Return (X, Y) of the center of cell containing provided text 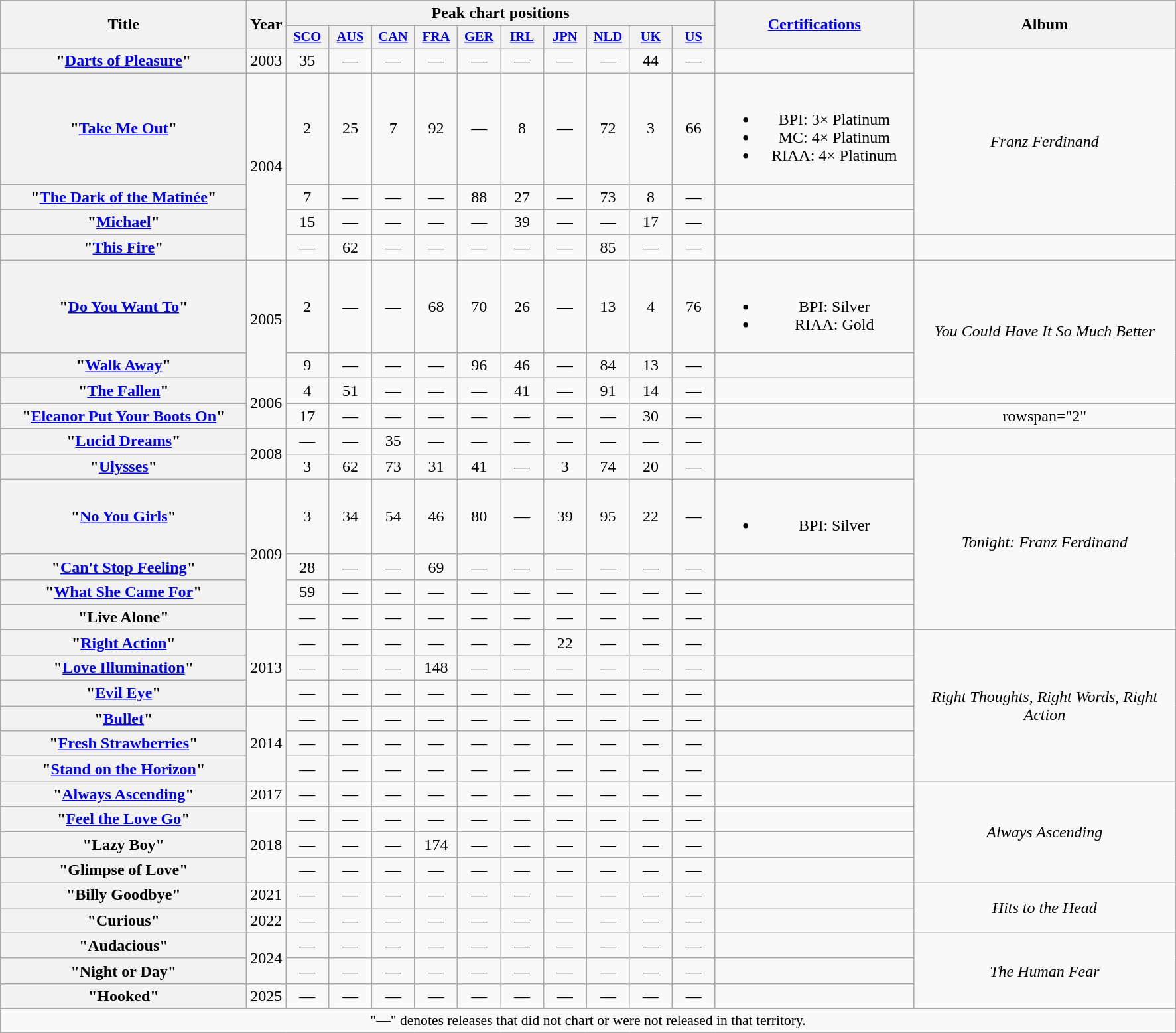
US (694, 37)
95 (608, 516)
72 (608, 129)
"Michael" (123, 222)
"Bullet" (123, 719)
"Take Me Out" (123, 129)
GER (479, 37)
"—" denotes releases that did not chart or were not released in that territory. (588, 1020)
80 (479, 516)
51 (350, 391)
174 (436, 845)
2003 (267, 60)
Peak chart positions (500, 13)
"The Fallen" (123, 391)
IRL (523, 37)
2021 (267, 895)
148 (436, 667)
20 (651, 466)
96 (479, 366)
BPI: SilverRIAA: Gold (815, 307)
2018 (267, 845)
27 (523, 197)
14 (651, 391)
74 (608, 466)
91 (608, 391)
44 (651, 60)
Right Thoughts, Right Words, Right Action (1044, 705)
"Curious" (123, 920)
Title (123, 25)
NLD (608, 37)
"Eleanor Put Your Boots On" (123, 416)
Year (267, 25)
84 (608, 366)
88 (479, 197)
Tonight: Franz Ferdinand (1044, 541)
2025 (267, 996)
25 (350, 129)
"Do You Want To" (123, 307)
2022 (267, 920)
"Can't Stop Feeling" (123, 567)
2017 (267, 794)
Album (1044, 25)
"What She Came For" (123, 592)
CAN (393, 37)
Always Ascending (1044, 832)
28 (308, 567)
FRA (436, 37)
9 (308, 366)
2008 (267, 454)
66 (694, 129)
15 (308, 222)
"Lucid Dreams" (123, 441)
SCO (308, 37)
54 (393, 516)
2005 (267, 319)
"No You Girls" (123, 516)
31 (436, 466)
34 (350, 516)
"Fresh Strawberries" (123, 744)
"Love Illumination" (123, 667)
2014 (267, 744)
59 (308, 592)
UK (651, 37)
You Could Have It So Much Better (1044, 332)
Certifications (815, 25)
"Live Alone" (123, 617)
85 (608, 247)
Franz Ferdinand (1044, 141)
2006 (267, 403)
BPI: 3× PlatinumMC: 4× PlatinumRIAA: 4× Platinum (815, 129)
"Evil Eye" (123, 693)
69 (436, 567)
92 (436, 129)
"Feel the Love Go" (123, 819)
30 (651, 416)
"Walk Away" (123, 366)
"Stand on the Horizon" (123, 769)
"Hooked" (123, 996)
"Audacious" (123, 945)
"Darts of Pleasure" (123, 60)
Hits to the Head (1044, 908)
"Always Ascending" (123, 794)
JPN (565, 37)
"Billy Goodbye" (123, 895)
2004 (267, 167)
"Night or Day" (123, 971)
76 (694, 307)
2013 (267, 667)
2009 (267, 555)
The Human Fear (1044, 971)
26 (523, 307)
AUS (350, 37)
BPI: Silver (815, 516)
"Lazy Boy" (123, 845)
68 (436, 307)
"The Dark of the Matinée" (123, 197)
"Glimpse of Love" (123, 870)
"This Fire" (123, 247)
rowspan="2" (1044, 416)
"Ulysses" (123, 466)
70 (479, 307)
"Right Action" (123, 642)
2024 (267, 958)
